Identify which cell holds the provided text, then report its (x, y) central coordinate. 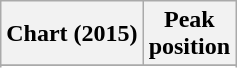
Peakposition (189, 34)
Chart (2015) (72, 34)
